Return (X, Y) of the center of cell containing provided text 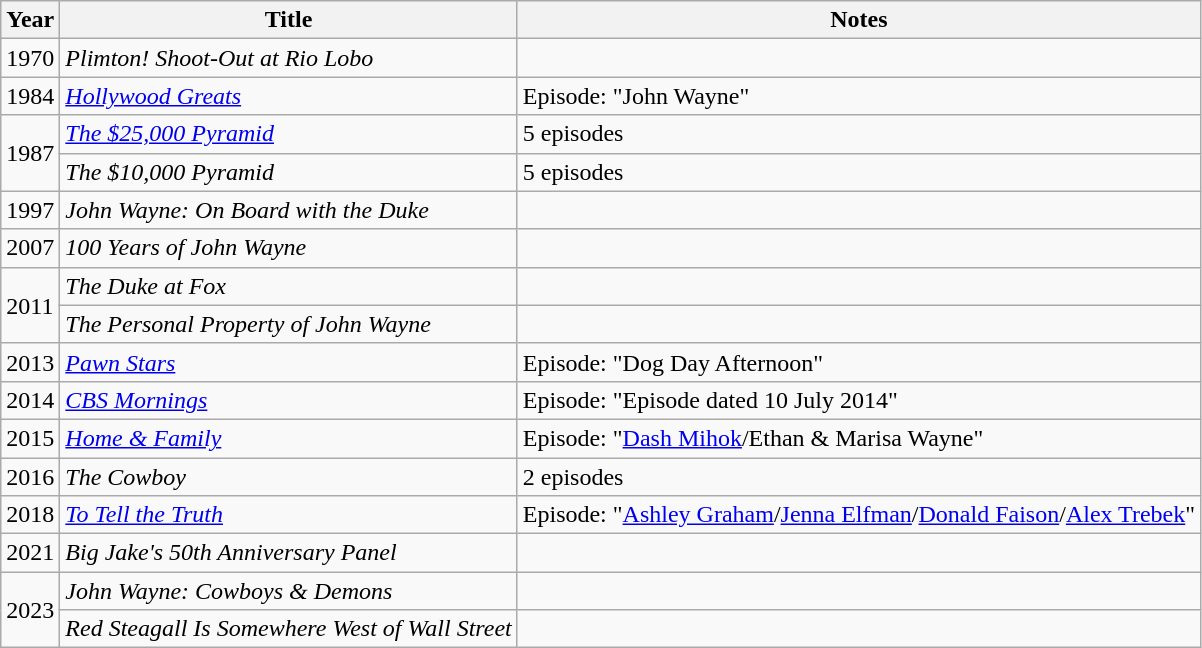
2016 (30, 477)
Big Jake's 50th Anniversary Panel (288, 553)
Title (288, 20)
2014 (30, 400)
Home & Family (288, 438)
Episode: "John Wayne" (858, 96)
John Wayne: Cowboys & Demons (288, 591)
2 episodes (858, 477)
2013 (30, 362)
Red Steagall Is Somewhere West of Wall Street (288, 629)
The Cowboy (288, 477)
John Wayne: On Board with the Duke (288, 210)
2015 (30, 438)
The $25,000 Pyramid (288, 134)
Episode: "Dash Mihok/Ethan & Marisa Wayne" (858, 438)
2023 (30, 610)
Episode: "Ashley Graham/Jenna Elfman/Donald Faison/Alex Trebek" (858, 515)
The Duke at Fox (288, 286)
2011 (30, 305)
2018 (30, 515)
2021 (30, 553)
1970 (30, 58)
1997 (30, 210)
To Tell the Truth (288, 515)
Notes (858, 20)
Hollywood Greats (288, 96)
Episode: "Episode dated 10 July 2014" (858, 400)
Plimton! Shoot-Out at Rio Lobo (288, 58)
Episode: "Dog Day Afternoon" (858, 362)
The Personal Property of John Wayne (288, 324)
CBS Mornings (288, 400)
1987 (30, 153)
Pawn Stars (288, 362)
The $10,000 Pyramid (288, 172)
2007 (30, 248)
Year (30, 20)
100 Years of John Wayne (288, 248)
1984 (30, 96)
